Return (X, Y) of the center of cell containing provided text 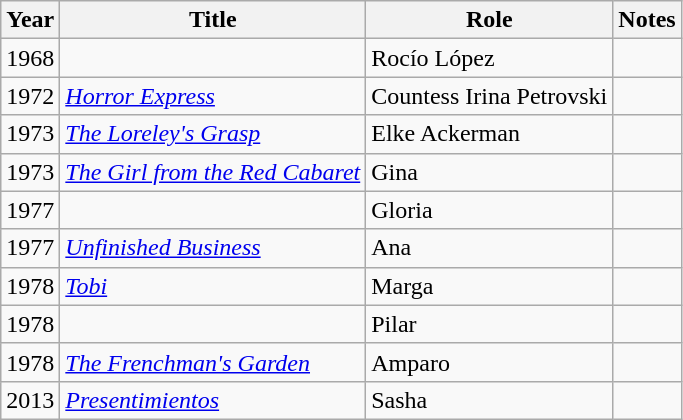
The Frenchman's Garden (213, 362)
Tobi (213, 286)
Notes (647, 20)
The Girl from the Red Cabaret (213, 172)
Gloria (490, 210)
Marga (490, 286)
Role (490, 20)
Gina (490, 172)
1968 (30, 58)
Unfinished Business (213, 248)
Elke Ackerman (490, 134)
Horror Express (213, 96)
Year (30, 20)
Sasha (490, 400)
2013 (30, 400)
The Loreley's Grasp (213, 134)
Countess Irina Petrovski (490, 96)
Amparo (490, 362)
1972 (30, 96)
Title (213, 20)
Ana (490, 248)
Presentimientos (213, 400)
Rocío López (490, 58)
Pilar (490, 324)
